Output the (X, Y) coordinate of the center of the cell containing the given text.  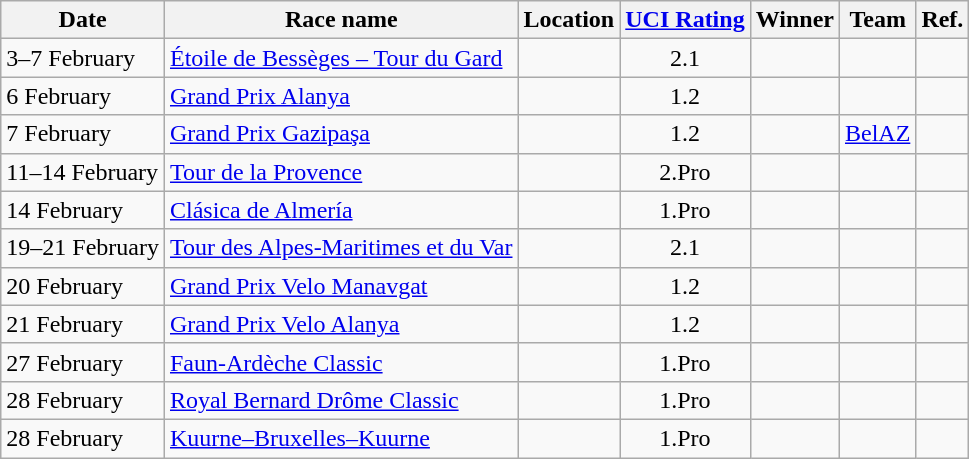
14 February (83, 210)
Clásica de Almería (341, 210)
Race name (341, 20)
21 February (83, 324)
Date (83, 20)
Ref. (942, 20)
Étoile de Bessèges – Tour du Gard (341, 58)
7 February (83, 134)
20 February (83, 286)
11–14 February (83, 172)
BelAZ (877, 134)
Location (569, 20)
Grand Prix Alanya (341, 96)
Faun-Ardèche Classic (341, 362)
27 February (83, 362)
3–7 February (83, 58)
Tour de la Provence (341, 172)
Winner (794, 20)
Grand Prix Velo Manavgat (341, 286)
Kuurne–Bruxelles–Kuurne (341, 438)
6 February (83, 96)
Tour des Alpes-Maritimes et du Var (341, 248)
UCI Rating (685, 20)
19–21 February (83, 248)
Grand Prix Velo Alanya (341, 324)
Royal Bernard Drôme Classic (341, 400)
2.Pro (685, 172)
Team (877, 20)
Grand Prix Gazipaşa (341, 134)
